Extract the (x, y) coordinate from the center of the cell holding the provided text.  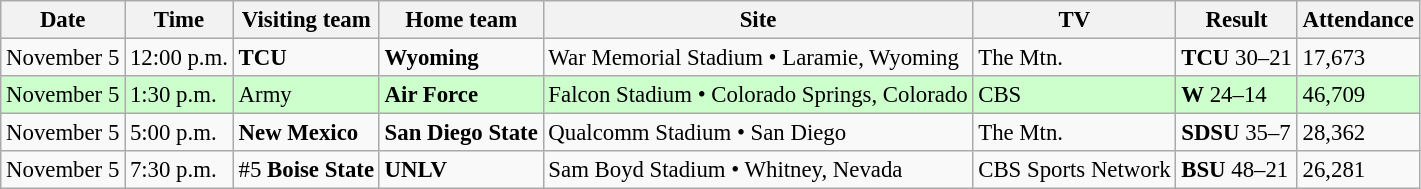
Falcon Stadium • Colorado Springs, Colorado (758, 95)
SDSU 35–7 (1236, 133)
BSU 48–21 (1236, 170)
28,362 (1358, 133)
TCU (306, 58)
Qualcomm Stadium • San Diego (758, 133)
17,673 (1358, 58)
1:30 p.m. (180, 95)
Army (306, 95)
Site (758, 20)
War Memorial Stadium • Laramie, Wyoming (758, 58)
7:30 p.m. (180, 170)
46,709 (1358, 95)
W 24–14 (1236, 95)
CBS Sports Network (1074, 170)
Home team (461, 20)
San Diego State (461, 133)
New Mexico (306, 133)
Air Force (461, 95)
Result (1236, 20)
#5 Boise State (306, 170)
TCU 30–21 (1236, 58)
12:00 p.m. (180, 58)
Date (63, 20)
Sam Boyd Stadium • Whitney, Nevada (758, 170)
26,281 (1358, 170)
Visiting team (306, 20)
Time (180, 20)
TV (1074, 20)
CBS (1074, 95)
5:00 p.m. (180, 133)
Attendance (1358, 20)
Wyoming (461, 58)
UNLV (461, 170)
